Identify which cell holds the provided text, then report its (x, y) central coordinate. 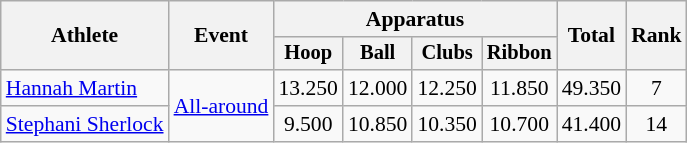
Hannah Martin (85, 88)
Rank (656, 36)
11.850 (520, 88)
Total (592, 36)
10.850 (378, 124)
12.000 (378, 88)
7 (656, 88)
14 (656, 124)
Hoop (308, 54)
Apparatus (414, 19)
Clubs (446, 54)
Ribbon (520, 54)
41.400 (592, 124)
Athlete (85, 36)
All-around (222, 106)
Ball (378, 54)
Event (222, 36)
13.250 (308, 88)
10.700 (520, 124)
12.250 (446, 88)
Stephani Sherlock (85, 124)
49.350 (592, 88)
10.350 (446, 124)
9.500 (308, 124)
